Extract the (X, Y) coordinate from the center of the cell holding the provided text.  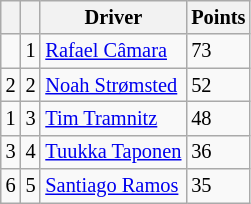
Driver (113, 17)
Tuukka Taponen (113, 152)
52 (218, 85)
6 (11, 186)
4 (31, 152)
Santiago Ramos (113, 186)
Rafael Câmara (113, 51)
73 (218, 51)
36 (218, 152)
Points (218, 17)
5 (31, 186)
Tim Tramnitz (113, 118)
35 (218, 186)
Noah Strømsted (113, 85)
48 (218, 118)
